Scan for the cell matching the given text and deliver its [X, Y] coordinate at center. 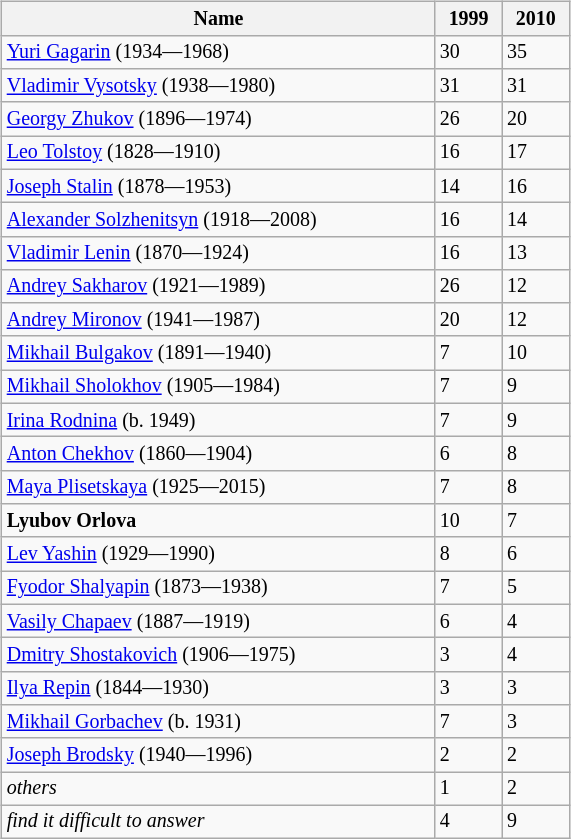
Georgy Zhukov (1896—1974) [218, 118]
Joseph Stalin (1878—1953) [218, 186]
13 [536, 252]
Joseph Brodsky (1940—1996) [218, 754]
1999 [468, 18]
Vasily Chapaev (1887—1919) [218, 620]
30 [468, 52]
Ilya Repin (1844—1930) [218, 688]
Andrey Sakharov (1921—1989) [218, 286]
find it difficult to answer [218, 822]
17 [536, 152]
Mikhail Gorbachev (b. 1931) [218, 722]
1 [468, 788]
Irina Rodnina (b. 1949) [218, 420]
2010 [536, 18]
Anton Chekhov (1860—1904) [218, 454]
Mikhail Sholokhov (1905—1984) [218, 386]
Name [218, 18]
Alexander Solzhenitsyn (1918—2008) [218, 220]
Lev Yashin (1929—1990) [218, 554]
Andrey Mironov (1941—1987) [218, 320]
Fyodor Shalyapin (1873—1938) [218, 588]
5 [536, 588]
others [218, 788]
Leo Tolstoy (1828—1910) [218, 152]
Lyubov Orlova [218, 520]
Mikhail Bulgakov (1891—1940) [218, 352]
Yuri Gagarin (1934—1968) [218, 52]
Dmitry Shostakovich (1906—1975) [218, 654]
Maya Plisetskaya (1925—2015) [218, 486]
Vladimir Lenin (1870—1924) [218, 252]
Vladimir Vysotsky (1938—1980) [218, 86]
35 [536, 52]
